Return the [x, y] coordinate for the center point of the cell that contains the specified text.  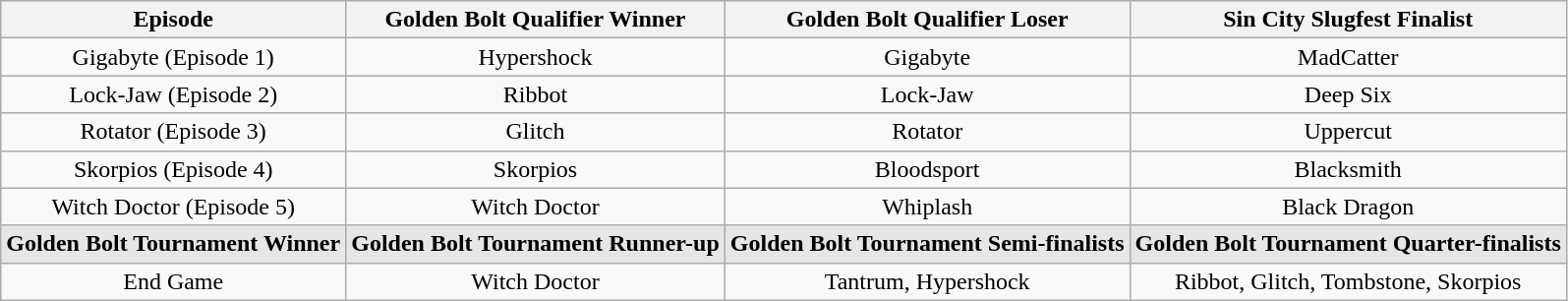
Witch Doctor (Episode 5) [173, 207]
Whiplash [927, 207]
Golden Bolt Qualifier Loser [927, 20]
Ribbot [536, 94]
MadCatter [1348, 57]
Bloodsport [927, 169]
Golden Bolt Tournament Semi-finalists [927, 244]
Lock-Jaw [927, 94]
Golden Bolt Tournament Quarter-finalists [1348, 244]
Blacksmith [1348, 169]
Gigabyte [927, 57]
Uppercut [1348, 132]
Deep Six [1348, 94]
Lock-Jaw (Episode 2) [173, 94]
Skorpios [536, 169]
End Game [173, 281]
Sin City Slugfest Finalist [1348, 20]
Rotator (Episode 3) [173, 132]
Glitch [536, 132]
Black Dragon [1348, 207]
Episode [173, 20]
Ribbot, Glitch, Tombstone, Skorpios [1348, 281]
Rotator [927, 132]
Hypershock [536, 57]
Golden Bolt Tournament Winner [173, 244]
Golden Bolt Tournament Runner-up [536, 244]
Skorpios (Episode 4) [173, 169]
Golden Bolt Qualifier Winner [536, 20]
Gigabyte (Episode 1) [173, 57]
Tantrum, Hypershock [927, 281]
